Extract the [x, y] coordinate from the center of the cell holding the provided text.  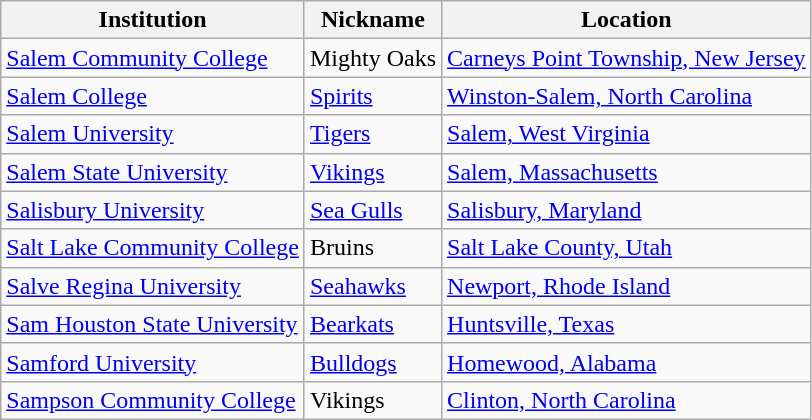
Institution [153, 20]
Winston-Salem, North Carolina [627, 96]
Carneys Point Township, New Jersey [627, 58]
Spirits [372, 96]
Huntsville, Texas [627, 324]
Newport, Rhode Island [627, 286]
Tigers [372, 134]
Salem State University [153, 172]
Salem University [153, 134]
Salt Lake Community College [153, 248]
Mighty Oaks [372, 58]
Clinton, North Carolina [627, 400]
Salisbury University [153, 210]
Salem Community College [153, 58]
Salem, Massachusetts [627, 172]
Seahawks [372, 286]
Salisbury, Maryland [627, 210]
Salt Lake County, Utah [627, 248]
Bulldogs [372, 362]
Nickname [372, 20]
Sampson Community College [153, 400]
Salem, West Virginia [627, 134]
Bearkats [372, 324]
Salem College [153, 96]
Salve Regina University [153, 286]
Samford University [153, 362]
Location [627, 20]
Sam Houston State University [153, 324]
Bruins [372, 248]
Sea Gulls [372, 210]
Homewood, Alabama [627, 362]
